Search for the cell housing the specified text and yield its [X, Y] center coordinate. 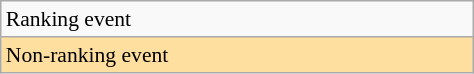
Ranking event [237, 19]
Non-ranking event [237, 55]
